Locate the cell with the specified text and output its (X, Y) center coordinate. 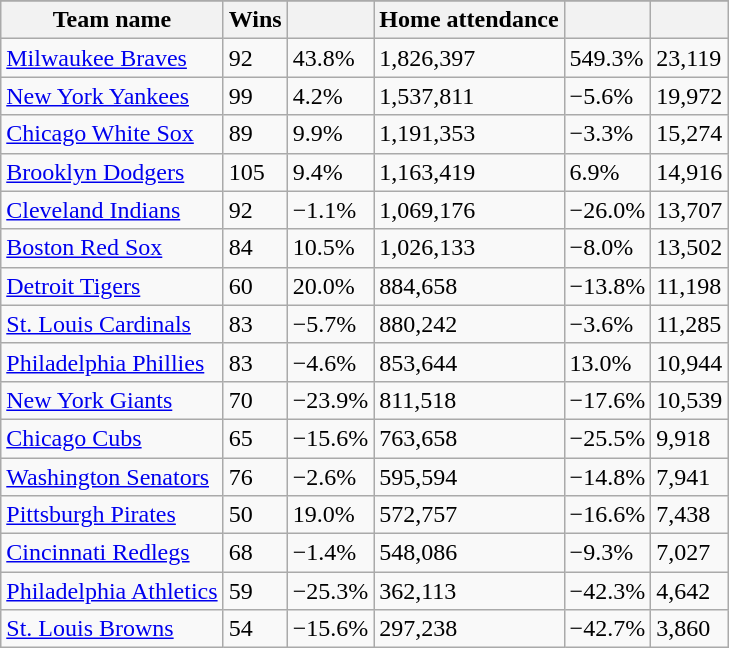
Milwaukee Braves (112, 58)
23,119 (690, 58)
Home attendance (469, 20)
595,594 (469, 477)
19,972 (690, 96)
−1.1% (330, 210)
Team name (112, 20)
−25.5% (608, 438)
7,027 (690, 553)
Cleveland Indians (112, 210)
572,757 (469, 515)
−14.8% (608, 477)
60 (255, 286)
4,642 (690, 591)
763,658 (469, 438)
853,644 (469, 362)
Cincinnati Redlegs (112, 553)
548,086 (469, 553)
−42.3% (608, 591)
84 (255, 248)
13.0% (608, 362)
10,944 (690, 362)
1,026,133 (469, 248)
St. Louis Browns (112, 629)
13,502 (690, 248)
1,191,353 (469, 134)
−8.0% (608, 248)
1,069,176 (469, 210)
−13.8% (608, 286)
−42.7% (608, 629)
10.5% (330, 248)
Philadelphia Phillies (112, 362)
−25.3% (330, 591)
Detroit Tigers (112, 286)
1,163,419 (469, 172)
−3.6% (608, 324)
−2.6% (330, 477)
1,826,397 (469, 58)
−16.6% (608, 515)
50 (255, 515)
7,941 (690, 477)
−23.9% (330, 400)
Chicago Cubs (112, 438)
Pittsburgh Pirates (112, 515)
70 (255, 400)
811,518 (469, 400)
−4.6% (330, 362)
54 (255, 629)
20.0% (330, 286)
1,537,811 (469, 96)
105 (255, 172)
59 (255, 591)
New York Yankees (112, 96)
−26.0% (608, 210)
−5.7% (330, 324)
7,438 (690, 515)
14,916 (690, 172)
9,918 (690, 438)
−9.3% (608, 553)
Philadelphia Athletics (112, 591)
99 (255, 96)
76 (255, 477)
4.2% (330, 96)
3,860 (690, 629)
10,539 (690, 400)
13,707 (690, 210)
65 (255, 438)
Boston Red Sox (112, 248)
−5.6% (608, 96)
Wins (255, 20)
89 (255, 134)
362,113 (469, 591)
Chicago White Sox (112, 134)
11,198 (690, 286)
43.8% (330, 58)
St. Louis Cardinals (112, 324)
19.0% (330, 515)
Brooklyn Dodgers (112, 172)
−17.6% (608, 400)
884,658 (469, 286)
297,238 (469, 629)
9.9% (330, 134)
11,285 (690, 324)
880,242 (469, 324)
−1.4% (330, 553)
Washington Senators (112, 477)
15,274 (690, 134)
549.3% (608, 58)
New York Giants (112, 400)
6.9% (608, 172)
−3.3% (608, 134)
68 (255, 553)
9.4% (330, 172)
